Extract the (x, y) coordinate from the center of the cell holding the provided text.  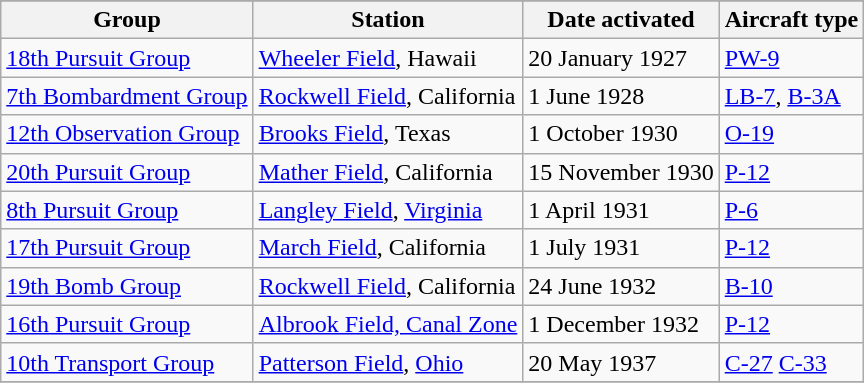
19th Bomb Group (127, 286)
O-19 (792, 134)
Patterson Field, Ohio (388, 362)
Group (127, 20)
1 December 1932 (621, 324)
Aircraft type (792, 20)
15 November 1930 (621, 172)
16th Pursuit Group (127, 324)
Albrook Field, Canal Zone (388, 324)
PW-9 (792, 58)
17th Pursuit Group (127, 248)
20 May 1937 (621, 362)
1 July 1931 (621, 248)
Brooks Field, Texas (388, 134)
12th Observation Group (127, 134)
Langley Field, Virginia (388, 210)
Wheeler Field, Hawaii (388, 58)
Date activated (621, 20)
20th Pursuit Group (127, 172)
8th Pursuit Group (127, 210)
1 April 1931 (621, 210)
1 June 1928 (621, 96)
20 January 1927 (621, 58)
1 October 1930 (621, 134)
Station (388, 20)
March Field, California (388, 248)
Mather Field, California (388, 172)
24 June 1932 (621, 286)
10th Transport Group (127, 362)
7th Bombardment Group (127, 96)
C-27 C-33 (792, 362)
LB-7, B-3A (792, 96)
P-6 (792, 210)
18th Pursuit Group (127, 58)
B-10 (792, 286)
